Return [x, y] of the center of cell containing provided text 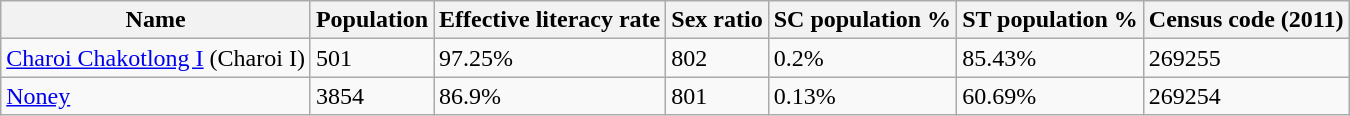
97.25% [550, 58]
60.69% [1050, 96]
Census code (2011) [1246, 20]
0.13% [862, 96]
Name [156, 20]
801 [717, 96]
85.43% [1050, 58]
Sex ratio [717, 20]
0.2% [862, 58]
Population [372, 20]
Effective literacy rate [550, 20]
Noney [156, 96]
3854 [372, 96]
501 [372, 58]
269254 [1246, 96]
SC population % [862, 20]
802 [717, 58]
86.9% [550, 96]
269255 [1246, 58]
ST population % [1050, 20]
Charoi Chakotlong I (Charoi I) [156, 58]
